Search for the cell housing the specified text and yield its (x, y) center coordinate. 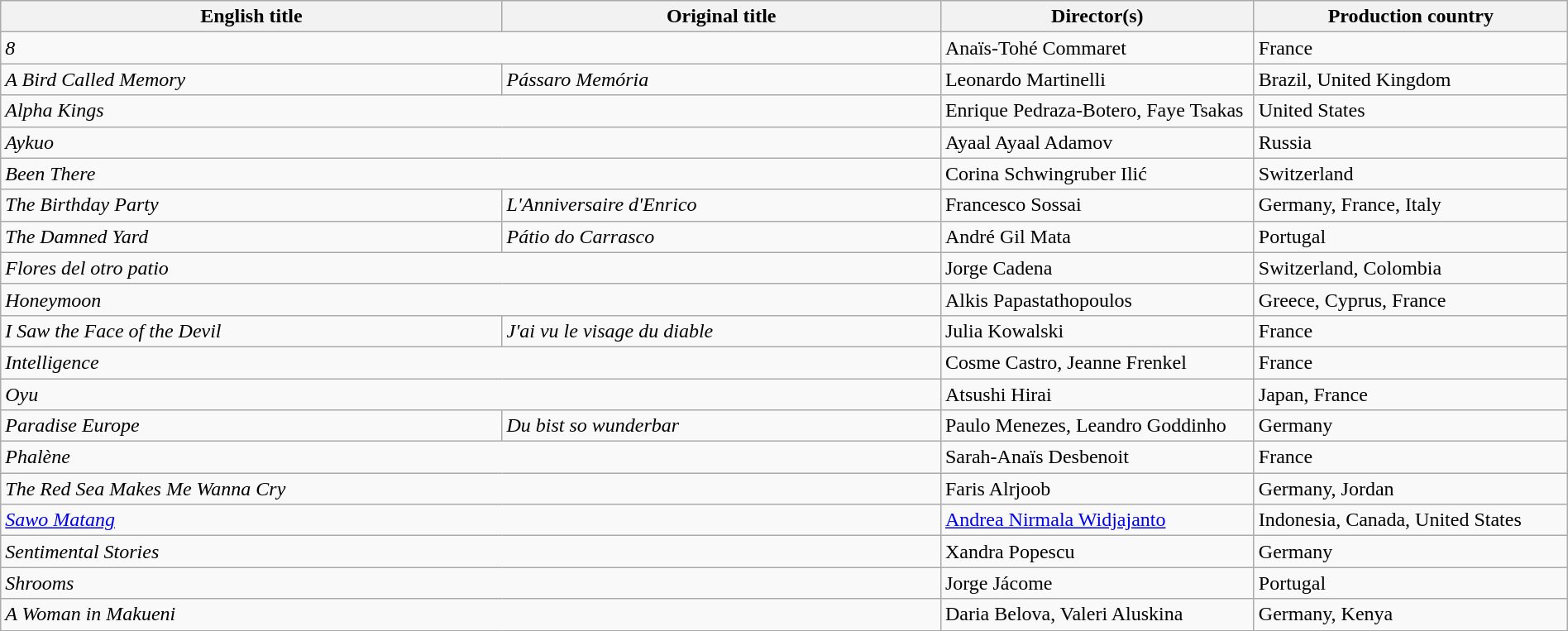
Sentimental Stories (471, 552)
Phalène (471, 457)
Francesco Sossai (1097, 205)
André Gil Mata (1097, 237)
Corina Schwingruber Ilić (1097, 174)
The Birthday Party (251, 205)
Russia (1411, 142)
The Damned Yard (251, 237)
Shrooms (471, 583)
Germany, Kenya (1411, 614)
Alkis Papastathopoulos (1097, 299)
English title (251, 17)
Honeymoon (471, 299)
Sarah-Anaïs Desbenoit (1097, 457)
Japan, France (1411, 394)
Director(s) (1097, 17)
Paulo Menezes, Leandro Goddinho (1097, 426)
Aykuo (471, 142)
Original title (721, 17)
Du bist so wunderbar (721, 426)
Andrea Nirmala Widjajanto (1097, 520)
Production country (1411, 17)
Switzerland (1411, 174)
Jorge Cadena (1097, 268)
Germany, France, Italy (1411, 205)
Atsushi Hirai (1097, 394)
The Red Sea Makes Me Wanna Cry (471, 489)
Been There (471, 174)
United States (1411, 111)
J'ai vu le visage du diable (721, 331)
Alpha Kings (471, 111)
Xandra Popescu (1097, 552)
Daria Belova, Valeri Aluskina (1097, 614)
I Saw the Face of the Devil (251, 331)
Enrique Pedraza-Botero, Faye Tsakas (1097, 111)
Julia Kowalski (1097, 331)
8 (471, 48)
Pátio do Carrasco (721, 237)
Paradise Europe (251, 426)
Flores del otro patio (471, 268)
Cosme Castro, Jeanne Frenkel (1097, 362)
Ayaal Ayaal Adamov (1097, 142)
Anaïs-Tohé Commaret (1097, 48)
Sawo Matang (471, 520)
Leonardo Martinelli (1097, 79)
A Bird Called Memory (251, 79)
Oyu (471, 394)
Germany, Jordan (1411, 489)
L'Anniversaire d'Enrico (721, 205)
Intelligence (471, 362)
Switzerland, Colombia (1411, 268)
Greece, Cyprus, France (1411, 299)
Indonesia, Canada, United States (1411, 520)
Faris Alrjoob (1097, 489)
Jorge Jácome (1097, 583)
A Woman in Makueni (471, 614)
Pássaro Memória (721, 79)
Brazil, United Kingdom (1411, 79)
